Detect which cell encompasses the target text, then output its (x, y) center coordinate. 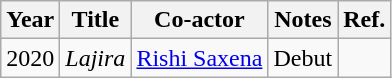
Title (96, 20)
Co-actor (200, 20)
2020 (30, 58)
Rishi Saxena (200, 58)
Ref. (364, 20)
Debut (303, 58)
Notes (303, 20)
Lajira (96, 58)
Year (30, 20)
